Provide the (x, y) coordinate of the cell's center where the given text is located.  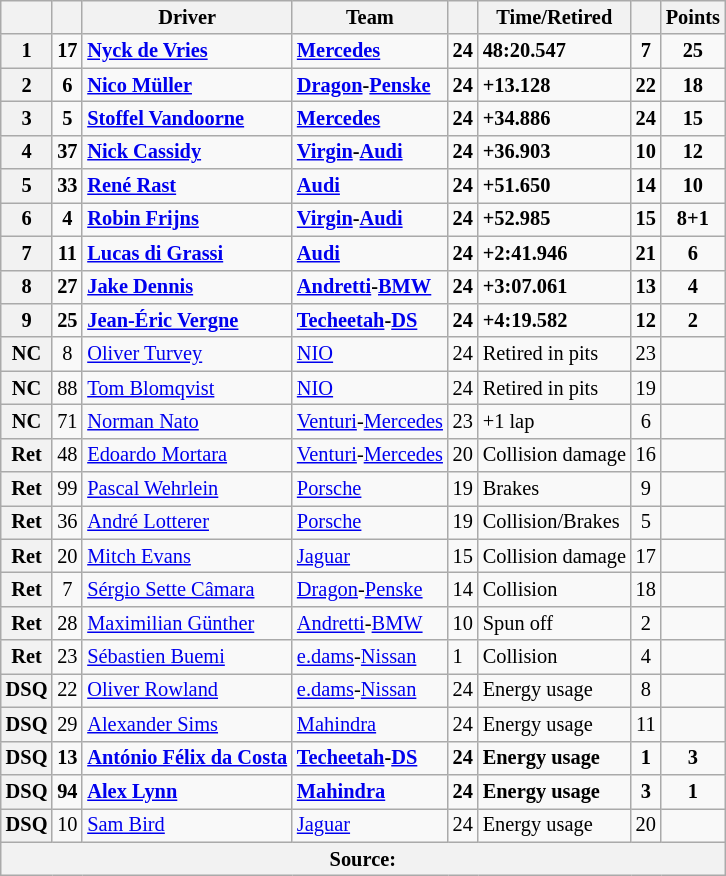
Brakes (554, 489)
Nick Cassidy (187, 152)
36 (67, 522)
+4:19.582 (554, 320)
94 (67, 791)
Tom Blomqvist (187, 388)
29 (67, 724)
16 (646, 455)
Spun off (554, 623)
Oliver Rowland (187, 690)
88 (67, 388)
Stoffel Vandoorne (187, 118)
+52.985 (554, 219)
René Rast (187, 186)
48 (67, 455)
Nyck de Vries (187, 51)
+1 lap (554, 421)
Alexander Sims (187, 724)
+3:07.061 (554, 287)
Driver (187, 17)
Norman Nato (187, 421)
8+1 (693, 219)
28 (67, 623)
Points (693, 17)
Robin Frijns (187, 219)
27 (67, 287)
+2:41.946 (554, 253)
Jean-Éric Vergne (187, 320)
99 (67, 489)
+51.650 (554, 186)
Pascal Wehrlein (187, 489)
Team (370, 17)
+13.128 (554, 85)
Edoardo Mortara (187, 455)
37 (67, 152)
Lucas di Grassi (187, 253)
Alex Lynn (187, 791)
Mitch Evans (187, 556)
Oliver Turvey (187, 354)
21 (646, 253)
33 (67, 186)
Collision/Brakes (554, 522)
Jake Dennis (187, 287)
+34.886 (554, 118)
Nico Müller (187, 85)
Time/Retired (554, 17)
+36.903 (554, 152)
Sam Bird (187, 825)
71 (67, 421)
48:20.547 (554, 51)
Sébastien Buemi (187, 657)
Sérgio Sette Câmara (187, 589)
André Lotterer (187, 522)
António Félix da Costa (187, 758)
Source: (363, 859)
Maximilian Günther (187, 623)
